Provide the [x, y] coordinate of the cell's center where the given text is located.  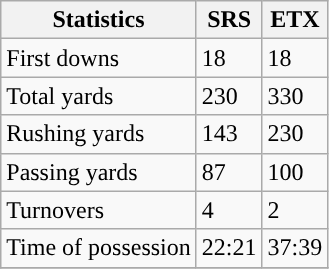
SRS [229, 20]
4 [229, 210]
First downs [99, 58]
Statistics [99, 20]
87 [229, 172]
330 [295, 96]
Total yards [99, 96]
Time of possession [99, 248]
Passing yards [99, 172]
Turnovers [99, 210]
Rushing yards [99, 134]
37:39 [295, 248]
100 [295, 172]
ETX [295, 20]
22:21 [229, 248]
143 [229, 134]
2 [295, 210]
